Return [X, Y] of the center of cell containing provided text 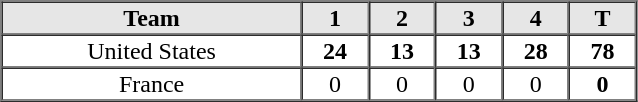
T [602, 18]
France [152, 84]
2 [402, 18]
28 [536, 50]
3 [468, 18]
Team [152, 18]
24 [336, 50]
78 [602, 50]
1 [336, 18]
4 [536, 18]
United States [152, 50]
